Locate the cell with the specified text and output its (x, y) center coordinate. 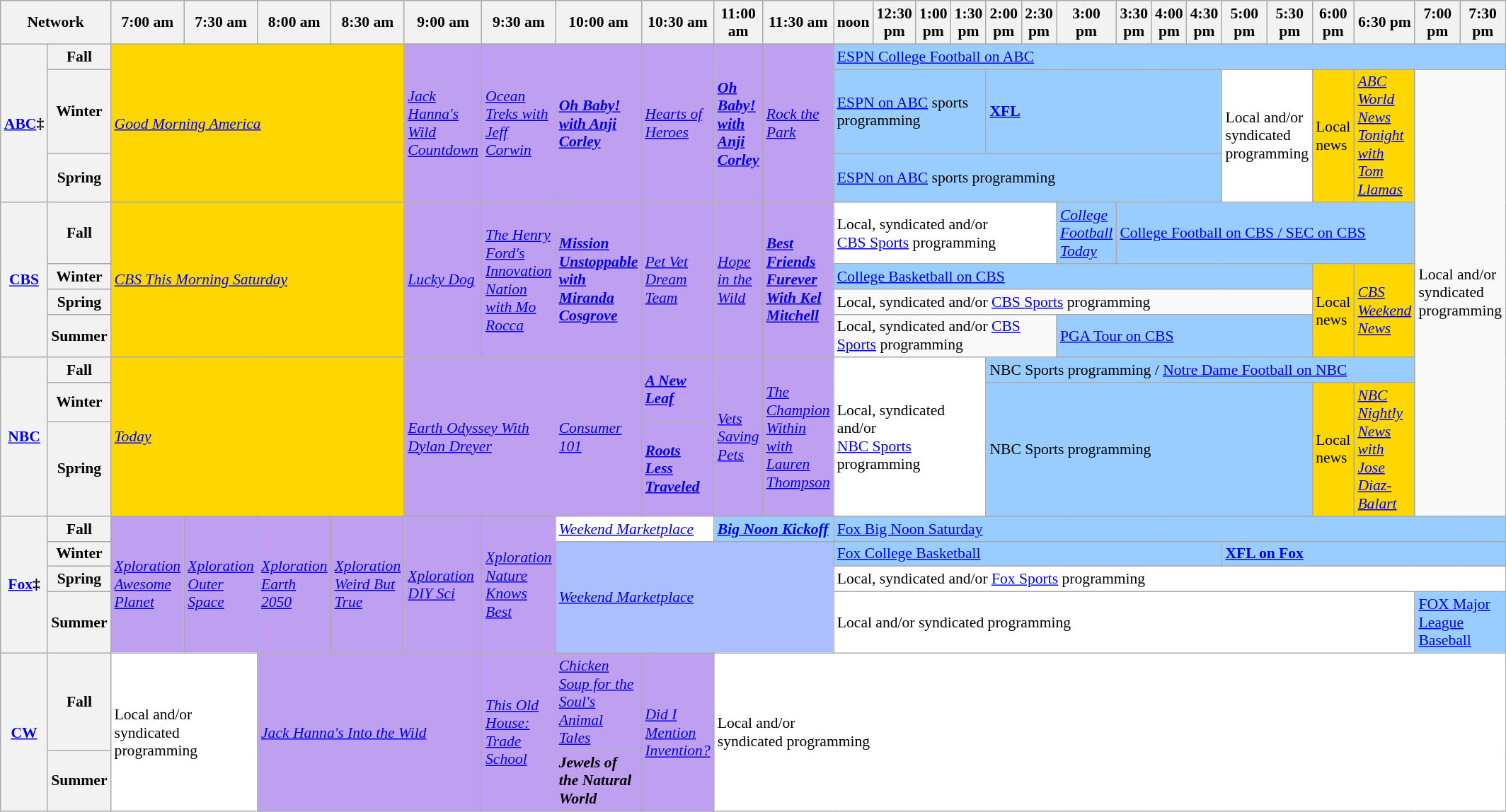
Xploration Earth 2050 (294, 585)
Xploration DIY Sci (443, 585)
7:00 am (148, 23)
XFL on Fox (1363, 554)
3:30 pm (1134, 23)
Earth Odyssey With Dylan Dreyer (480, 437)
Hearts of Heroes (677, 123)
Fox College Basketball (1028, 554)
Jack Hanna's Wild Countdown (443, 123)
Jack Hanna's Into the Wild (369, 732)
3:00 pm (1086, 23)
12:30 pm (894, 23)
CBS This Morning Saturday (258, 280)
7:30 am (221, 23)
Good Morning America (258, 123)
Today (258, 437)
2:00 pm (1004, 23)
Vets Saving Pets (739, 437)
5:30 pm (1289, 23)
6:30 pm (1384, 23)
College Basketball on CBS (1073, 277)
Mission Unstoppable with Miranda Cosgrove (599, 280)
Chicken Soup for the Soul's Animal Tales (599, 702)
Hope in the Wild (739, 280)
Did I Mention Invention? (677, 732)
PGA Tour on CBS (1185, 335)
CBS (24, 280)
2:30 pm (1039, 23)
Fox‡ (24, 585)
ESPN College Football on ABC (1169, 57)
XFL (1104, 112)
Roots Less Traveled (677, 469)
Consumer 101 (599, 437)
10:30 am (677, 23)
Local, syndicated and/orNBC Sports programming (910, 437)
11:30 am (798, 23)
Local, syndicated and/or Fox Sports programming (1169, 579)
Rock the Park (798, 123)
College Football Today (1086, 233)
8:30 am (368, 23)
5:00 pm (1244, 23)
CW (24, 732)
Lucky Dog (443, 280)
NBC (24, 437)
Jewels of the Natural World (599, 781)
4:30 pm (1205, 23)
Xploration Weird But True (368, 585)
A New Leaf (677, 390)
9:00 am (443, 23)
Xploration Nature Knows Best (519, 585)
4:00 pm (1169, 23)
9:30 am (519, 23)
10:00 am (599, 23)
1:30 pm (969, 23)
FOX Major League Baseball (1460, 622)
Best Friends Furever With Kel Mitchell (798, 280)
Local, syndicated and/orCBS Sports programming (945, 233)
Network (56, 23)
This Old House: Trade School (519, 732)
NBC Sports programming (1149, 450)
7:00 pm (1437, 23)
ABC World News Tonight with Tom Llamas (1384, 136)
6:00 pm (1333, 23)
The Henry Ford's Innovation Nation with Mo Rocca (519, 280)
Xploration Awesome Planet (148, 585)
ABC‡ (24, 123)
1:00 pm (933, 23)
College Football on CBS / SEC on CBS (1265, 233)
NBC Sports programming / Notre Dame Football on NBC (1200, 371)
CBS Weekend News (1384, 311)
Pet Vet Dream Team (677, 280)
Big Noon Kickoff (774, 529)
11:00 am (739, 23)
The Champion Within with Lauren Thompson (798, 437)
Ocean Treks with Jeff Corwin (519, 123)
7:30 pm (1483, 23)
NBC Nightly News with Jose Diaz-Balart (1384, 450)
8:00 am (294, 23)
noon (853, 23)
Xploration Outer Space (221, 585)
Fox Big Noon Saturday (1169, 529)
